From the cell containing the given text, extract its center point as [x, y] coordinate. 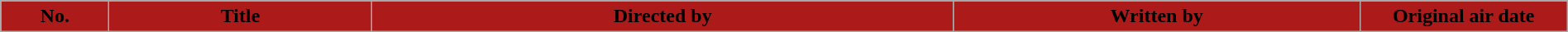
Title [240, 16]
No. [55, 16]
Directed by [662, 16]
Written by [1156, 16]
Original air date [1464, 16]
